Return (x, y) of the center of cell containing provided text 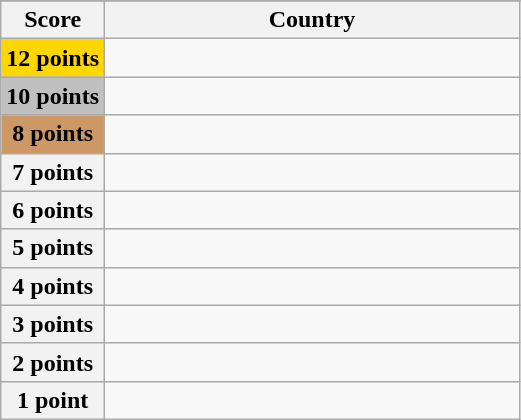
10 points (53, 96)
1 point (53, 400)
7 points (53, 172)
6 points (53, 210)
2 points (53, 362)
Country (312, 20)
4 points (53, 286)
12 points (53, 58)
Score (53, 20)
5 points (53, 248)
8 points (53, 134)
3 points (53, 324)
